Identify which cell holds the provided text, then report its [X, Y] central coordinate. 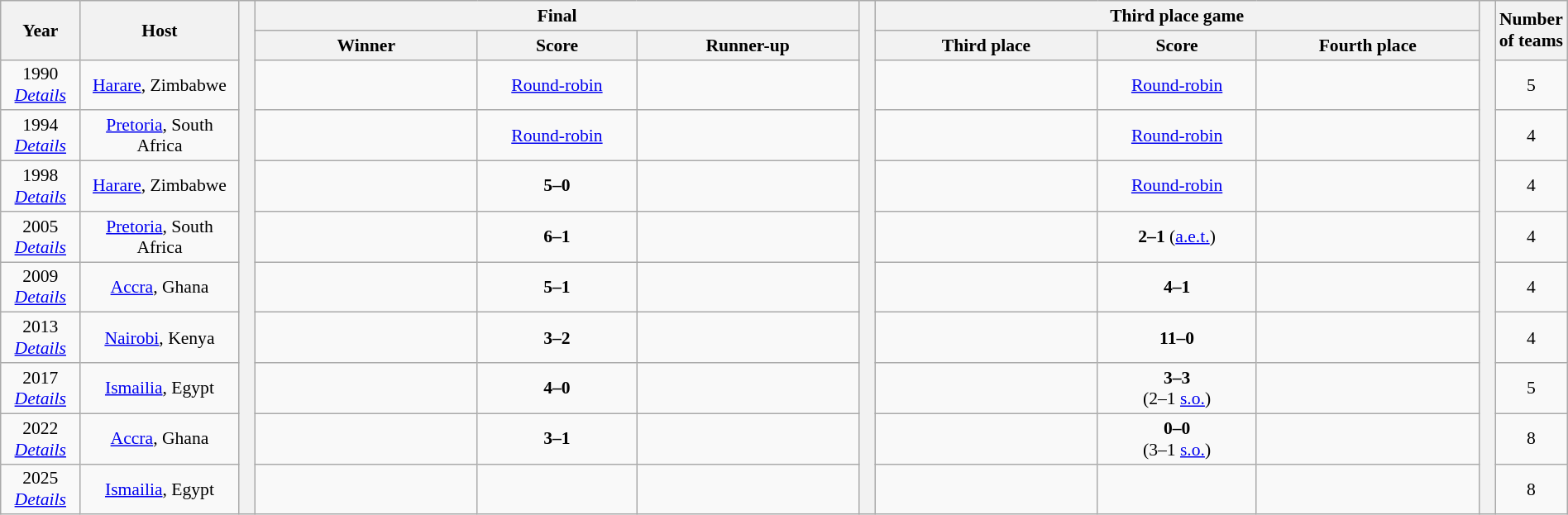
2–1 (a.e.t.) [1177, 236]
1990Details [41, 84]
5–0 [557, 187]
Year [41, 30]
2013Details [41, 337]
0–0(3–1 s.o.) [1177, 438]
2005Details [41, 236]
2017Details [41, 389]
3–3(2–1 s.o.) [1177, 389]
Host [160, 30]
Fourth place [1368, 45]
Number of teams [1532, 30]
4–0 [557, 389]
1994Details [41, 136]
11–0 [1177, 337]
Winner [366, 45]
3–2 [557, 337]
Nairobi, Kenya [160, 337]
2025Details [41, 489]
3–1 [557, 438]
6–1 [557, 236]
4–1 [1177, 288]
2009Details [41, 288]
5–1 [557, 288]
Runner-up [748, 45]
Final [557, 16]
2022Details [41, 438]
1998Details [41, 187]
Third place [986, 45]
Third place game [1177, 16]
